Scan for the cell matching the given text and deliver its [x, y] coordinate at center. 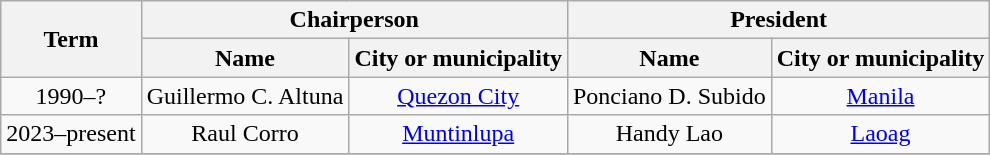
Quezon City [458, 96]
Chairperson [354, 20]
Term [71, 39]
Laoag [880, 134]
Muntinlupa [458, 134]
Guillermo C. Altuna [245, 96]
Handy Lao [669, 134]
Ponciano D. Subido [669, 96]
Manila [880, 96]
2023–present [71, 134]
President [778, 20]
Raul Corro [245, 134]
1990–? [71, 96]
